Identify which cell holds the provided text, then report its [x, y] central coordinate. 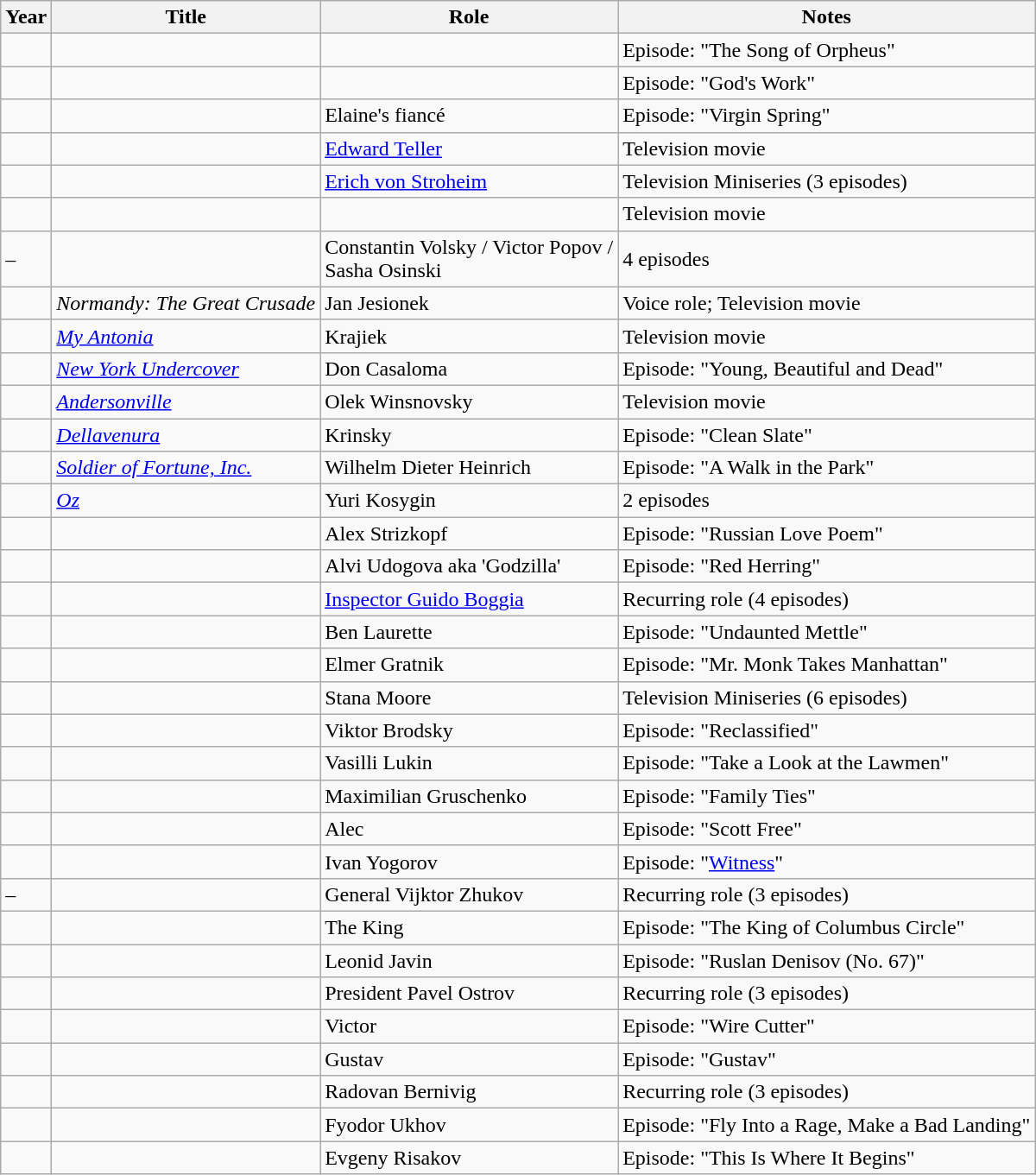
Alvi Udogova aka 'Godzilla' [470, 566]
Gustav [470, 1059]
Ben Laurette [470, 632]
Episode: "Wire Cutter" [827, 1027]
Constantin Volsky / Victor Popov / Sasha Osinski [470, 259]
Radovan Bernivig [470, 1092]
Episode: "Witness" [827, 862]
President Pavel Ostrov [470, 994]
Episode: "A Walk in the Park" [827, 468]
Vasilli Lukin [470, 763]
Normandy: The Great Crusade [186, 303]
Wilhelm Dieter Heinrich [470, 468]
Notes [827, 17]
2 episodes [827, 501]
Fyodor Ukhov [470, 1125]
Krinsky [470, 434]
Olek Winsnovsky [470, 401]
Episode: "Red Herring" [827, 566]
Edward Teller [470, 148]
Erich von Stroheim [470, 181]
Episode: "Take a Look at the Lawmen" [827, 763]
Episode: "Virgin Spring" [827, 116]
Role [470, 17]
Krajiek [470, 336]
Jan Jesionek [470, 303]
Victor [470, 1027]
Television Miniseries (3 episodes) [827, 181]
Episode: "This Is Where It Begins" [827, 1158]
Year [26, 17]
Evgeny Risakov [470, 1158]
Alex Strizkopf [470, 534]
Episode: "Undaunted Mettle" [827, 632]
Leonid Javin [470, 961]
Yuri Kosygin [470, 501]
Television Miniseries (6 episodes) [827, 698]
Elmer Gratnik [470, 665]
Episode: "Ruslan Denisov (No. 67)" [827, 961]
The King [470, 927]
Episode: "Family Ties" [827, 796]
Elaine's fiancé [470, 116]
Viktor Brodsky [470, 730]
Alec [470, 829]
Maximilian Gruschenko [470, 796]
Episode: "God's Work" [827, 83]
Episode: "Russian Love Poem" [827, 534]
Andersonville [186, 401]
Don Casaloma [470, 369]
Episode: "Clean Slate" [827, 434]
Episode: "Young, Beautiful and Dead" [827, 369]
Recurring role (4 episodes) [827, 599]
Inspector Guido Boggia [470, 599]
Episode: "Scott Free" [827, 829]
Stana Moore [470, 698]
Dellavenura [186, 434]
Episode: "The Song of Orpheus" [827, 50]
Episode: "Reclassified" [827, 730]
Ivan Yogorov [470, 862]
New York Undercover [186, 369]
Voice role; Television movie [827, 303]
Episode: "The King of Columbus Circle" [827, 927]
Title [186, 17]
Oz [186, 501]
4 episodes [827, 259]
Soldier of Fortune, Inc. [186, 468]
General Vijktor Zhukov [470, 894]
My Antonia [186, 336]
Episode: "Gustav" [827, 1059]
Episode: "Mr. Monk Takes Manhattan" [827, 665]
Episode: "Fly Into a Rage, Make a Bad Landing" [827, 1125]
